Determine the (X, Y) coordinate at the center of the cell enclosing the given text.  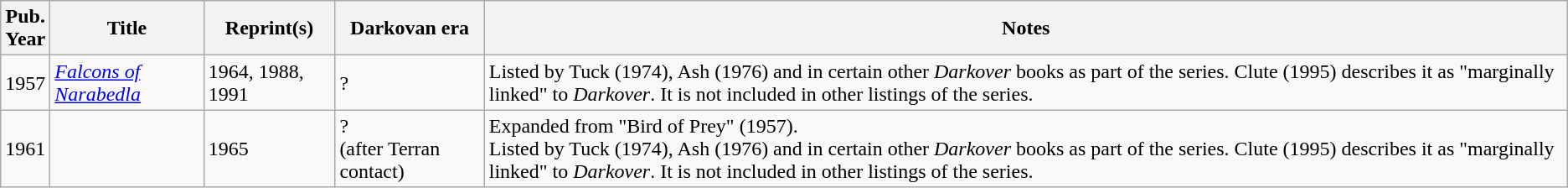
1957 (25, 82)
1964, 1988, 1991 (270, 82)
Falcons of Narabedla (127, 82)
1965 (270, 149)
Title (127, 29)
Pub.Year (25, 29)
? (after Terran contact) (410, 149)
Reprint(s) (270, 29)
Notes (1025, 29)
1961 (25, 149)
Darkovan era (410, 29)
? (410, 82)
